Locate the cell with the specified text and output its (X, Y) center coordinate. 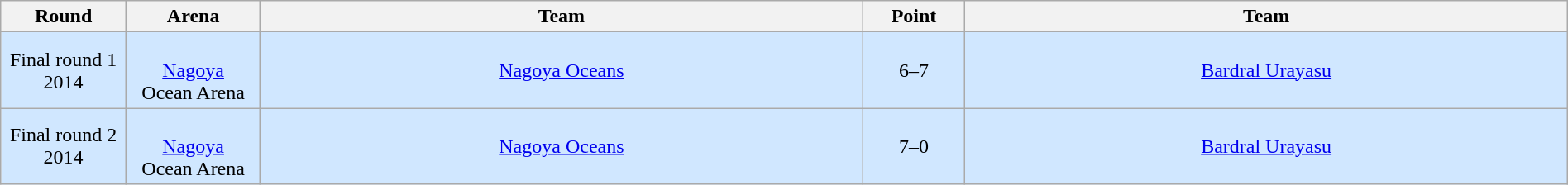
Final round 2 2014 (64, 146)
Round (64, 17)
Final round 1 2014 (64, 70)
Point (914, 17)
Arena (193, 17)
7–0 (914, 146)
6–7 (914, 70)
